Find where the given text appears and provide that cell's center as (x, y) coordinate. 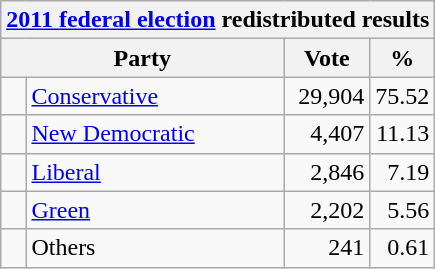
2011 federal election redistributed results (218, 20)
Vote (327, 58)
75.52 (402, 96)
2,846 (327, 172)
Green (155, 210)
2,202 (327, 210)
4,407 (327, 134)
11.13 (402, 134)
Party (142, 58)
New Democratic (155, 134)
5.56 (402, 210)
241 (327, 248)
% (402, 58)
Conservative (155, 96)
7.19 (402, 172)
Others (155, 248)
29,904 (327, 96)
0.61 (402, 248)
Liberal (155, 172)
